Search for the cell housing the specified text and yield its [X, Y] center coordinate. 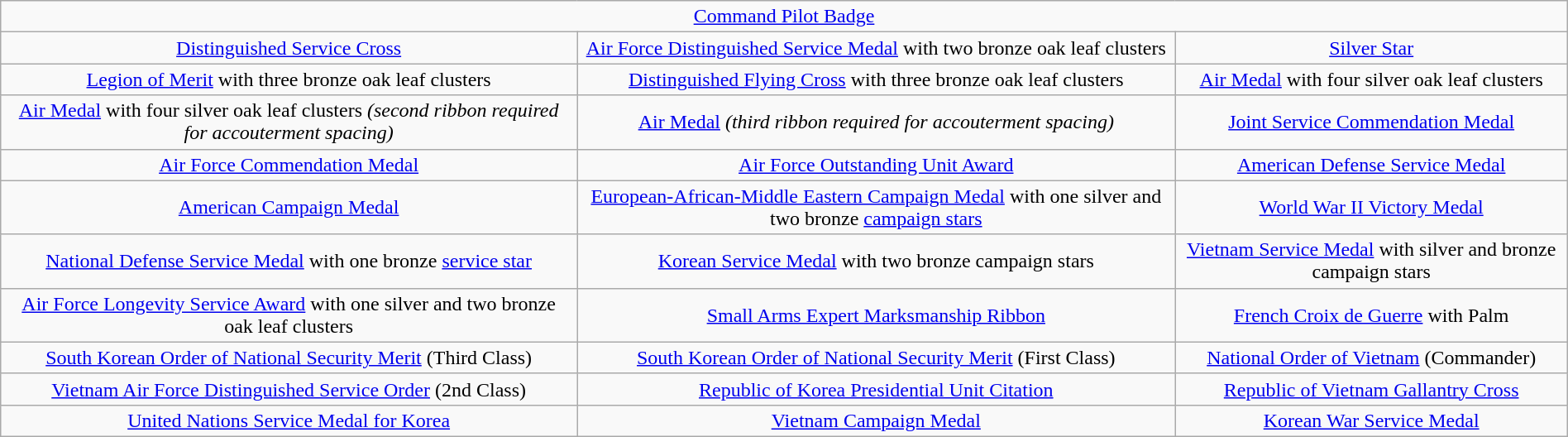
Vietnam Service Medal with silver and bronze campaign stars [1371, 262]
National Order of Vietnam (Commander) [1371, 358]
American Defense Service Medal [1371, 165]
Republic of Vietnam Gallantry Cross [1371, 389]
Command Pilot Badge [784, 17]
Air Medal (third ribbon required for accouterment spacing) [877, 122]
American Campaign Medal [289, 207]
French Croix de Guerre with Palm [1371, 315]
Air Force Commendation Medal [289, 165]
Small Arms Expert Marksmanship Ribbon [877, 315]
Air Medal with four silver oak leaf clusters (second ribbon required for accouterment spacing) [289, 122]
World War II Victory Medal [1371, 207]
Korean Service Medal with two bronze campaign stars [877, 262]
Air Force Longevity Service Award with one silver and two bronze oak leaf clusters [289, 315]
United Nations Service Medal for Korea [289, 420]
Korean War Service Medal [1371, 420]
South Korean Order of National Security Merit (First Class) [877, 358]
Vietnam Air Force Distinguished Service Order (2nd Class) [289, 389]
South Korean Order of National Security Merit (Third Class) [289, 358]
National Defense Service Medal with one bronze service star [289, 262]
Silver Star [1371, 48]
Republic of Korea Presidential Unit Citation [877, 389]
Air Force Outstanding Unit Award [877, 165]
Joint Service Commendation Medal [1371, 122]
Air Force Distinguished Service Medal with two bronze oak leaf clusters [877, 48]
European-African-Middle Eastern Campaign Medal with one silver and two bronze campaign stars [877, 207]
Air Medal with four silver oak leaf clusters [1371, 79]
Legion of Merit with three bronze oak leaf clusters [289, 79]
Distinguished Flying Cross with three bronze oak leaf clusters [877, 79]
Distinguished Service Cross [289, 48]
Vietnam Campaign Medal [877, 420]
